Output the [X, Y] coordinate of the center of the cell containing the given text.  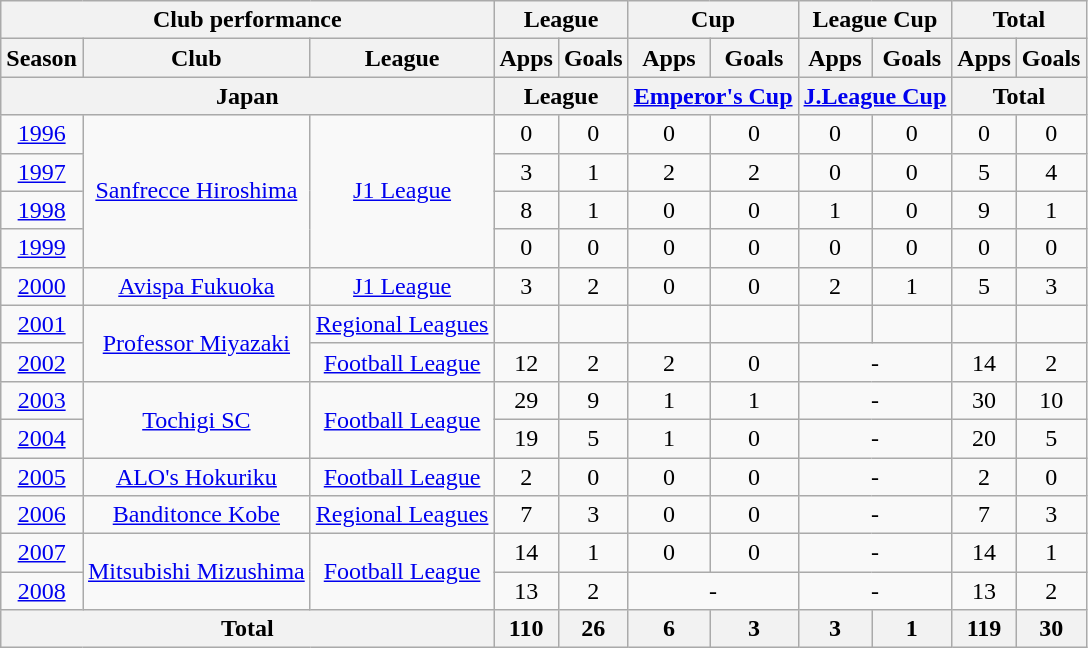
2002 [42, 362]
2005 [42, 477]
Cup [713, 20]
29 [526, 400]
2000 [42, 286]
2007 [42, 553]
1997 [42, 172]
2001 [42, 324]
Emperor's Cup [713, 96]
Professor Miyazaki [196, 343]
1999 [42, 248]
10 [1051, 400]
1998 [42, 210]
119 [984, 629]
12 [526, 362]
20 [984, 438]
League Cup [875, 20]
4 [1051, 172]
J.League Cup [875, 96]
2003 [42, 400]
Banditonce Kobe [196, 515]
2004 [42, 438]
2008 [42, 591]
Avispa Fukuoka [196, 286]
Club [196, 58]
Tochigi SC [196, 419]
ALO's Hokuriku [196, 477]
1996 [42, 134]
Club performance [248, 20]
19 [526, 438]
110 [526, 629]
8 [526, 210]
2006 [42, 515]
Sanfrecce Hiroshima [196, 191]
Mitsubishi Mizushima [196, 572]
Season [42, 58]
6 [669, 629]
26 [593, 629]
Japan [248, 96]
